Scan for the cell matching the given text and deliver its [X, Y] coordinate at center. 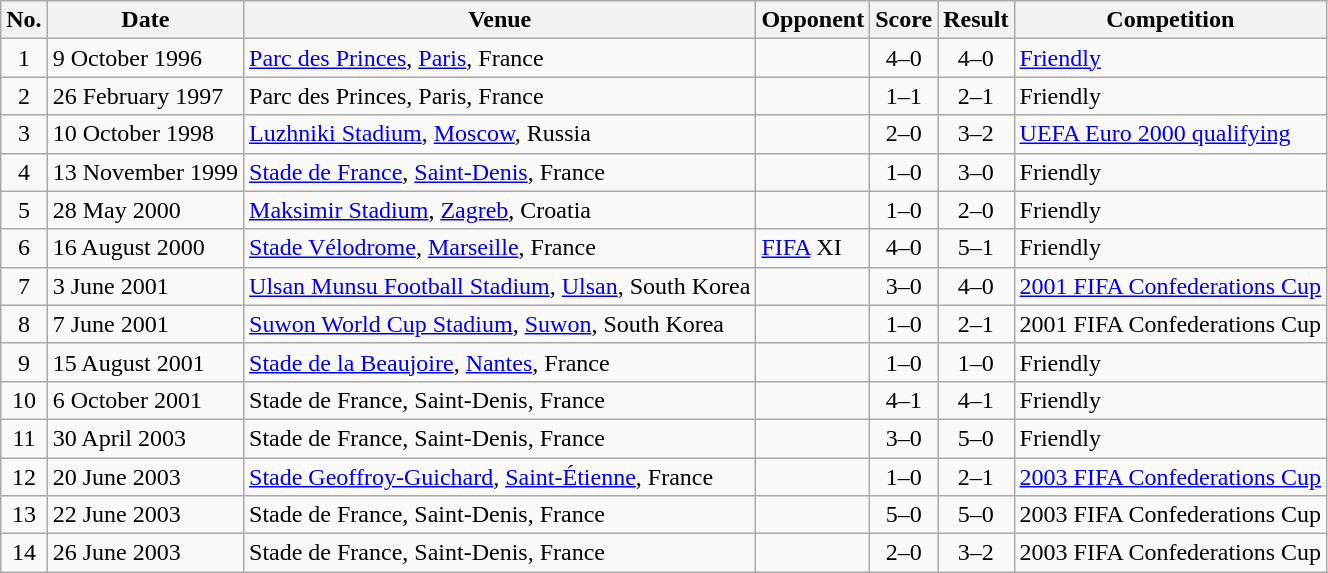
Stade de la Beaujoire, Nantes, France [500, 362]
16 August 2000 [145, 248]
Score [904, 20]
26 February 1997 [145, 96]
UEFA Euro 2000 qualifying [1170, 134]
10 [24, 400]
2 [24, 96]
3 [24, 134]
3 June 2001 [145, 286]
28 May 2000 [145, 210]
1–1 [904, 96]
6 [24, 248]
Ulsan Munsu Football Stadium, Ulsan, South Korea [500, 286]
12 [24, 477]
9 [24, 362]
Result [976, 20]
5 [24, 210]
8 [24, 324]
Maksimir Stadium, Zagreb, Croatia [500, 210]
11 [24, 438]
1 [24, 58]
14 [24, 553]
Date [145, 20]
Stade Vélodrome, Marseille, France [500, 248]
Competition [1170, 20]
Suwon World Cup Stadium, Suwon, South Korea [500, 324]
Opponent [813, 20]
5–1 [976, 248]
4 [24, 172]
Venue [500, 20]
9 October 1996 [145, 58]
No. [24, 20]
13 [24, 515]
7 [24, 286]
26 June 2003 [145, 553]
6 October 2001 [145, 400]
Stade Geoffroy-Guichard, Saint-Étienne, France [500, 477]
22 June 2003 [145, 515]
15 August 2001 [145, 362]
FIFA XI [813, 248]
20 June 2003 [145, 477]
Luzhniki Stadium, Moscow, Russia [500, 134]
30 April 2003 [145, 438]
10 October 1998 [145, 134]
7 June 2001 [145, 324]
13 November 1999 [145, 172]
